For the text-containing cell, return its midpoint in (x, y) coordinate format. 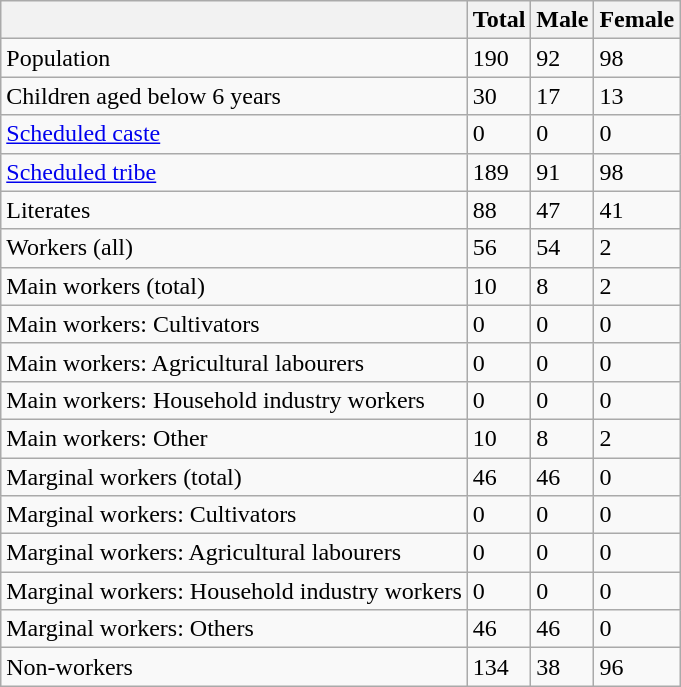
Main workers: Household industry workers (234, 400)
Main workers: Other (234, 438)
Marginal workers: Household industry workers (234, 591)
Population (234, 58)
Marginal workers: Others (234, 629)
56 (499, 248)
Main workers: Cultivators (234, 324)
Marginal workers: Agricultural labourers (234, 553)
Marginal workers (total) (234, 477)
Scheduled caste (234, 134)
Scheduled tribe (234, 172)
Non-workers (234, 667)
189 (499, 172)
47 (562, 210)
Workers (all) (234, 248)
38 (562, 667)
Main workers (total) (234, 286)
91 (562, 172)
134 (499, 667)
17 (562, 96)
Main workers: Agricultural labourers (234, 362)
41 (637, 210)
13 (637, 96)
30 (499, 96)
190 (499, 58)
54 (562, 248)
Male (562, 20)
88 (499, 210)
Female (637, 20)
Children aged below 6 years (234, 96)
Marginal workers: Cultivators (234, 515)
Total (499, 20)
Literates (234, 210)
96 (637, 667)
92 (562, 58)
